Determine the (x, y) coordinate at the center of the cell enclosing the given text.  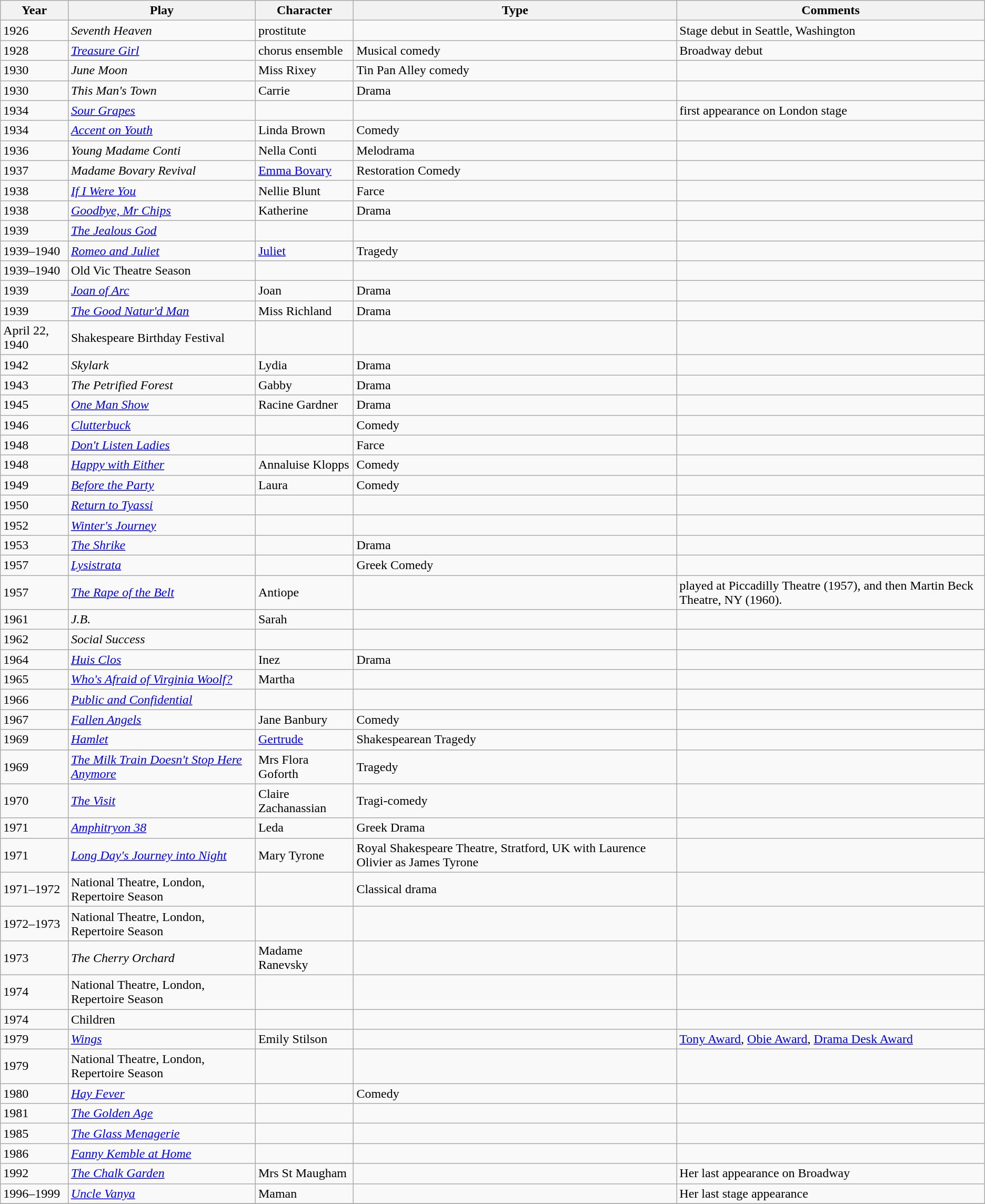
Amphitryon 38 (162, 828)
Katherine (304, 210)
Lysistrata (162, 565)
Mrs Flora Goforth (304, 767)
Inez (304, 660)
1949 (35, 485)
Fallen Angels (162, 720)
1996–1999 (35, 1193)
1973 (35, 957)
Happy with Either (162, 465)
Accent on Youth (162, 130)
J.B. (162, 620)
Mrs St Maugham (304, 1173)
1967 (35, 720)
April 22, 1940 (35, 338)
Annaluise Klopps (304, 465)
1928 (35, 50)
The Chalk Garden (162, 1173)
Children (162, 1019)
Shakespearean Tragedy (515, 740)
1937 (35, 170)
Gabby (304, 385)
Joan (304, 291)
1945 (35, 405)
Royal Shakespeare Theatre, Stratford, UK with Laurence Olivier as James Tyrone (515, 855)
Hamlet (162, 740)
Juliet (304, 251)
Public and Confidential (162, 700)
Comments (830, 11)
Goodbye, Mr Chips (162, 210)
Broadway debut (830, 50)
Long Day's Journey into Night (162, 855)
Year (35, 11)
Skylark (162, 365)
played at Piccadilly Theatre (1957), and then Martin Beck Theatre, NY (1960). (830, 592)
Racine Gardner (304, 405)
This Man's Town (162, 90)
1950 (35, 505)
Tragi-comedy (515, 801)
1972–1973 (35, 924)
Treasure Girl (162, 50)
Seventh Heaven (162, 31)
Huis Clos (162, 660)
Laura (304, 485)
Emma Bovary (304, 170)
Winter's Journey (162, 525)
1961 (35, 620)
The Rape of the Belt (162, 592)
Jane Banbury (304, 720)
1936 (35, 150)
Joan of Arc (162, 291)
Uncle Vanya (162, 1193)
chorus ensemble (304, 50)
1953 (35, 545)
Fanny Kemble at Home (162, 1154)
Greek Comedy (515, 565)
Nellie Blunt (304, 190)
1964 (35, 660)
Gertrude (304, 740)
1926 (35, 31)
1986 (35, 1154)
Antiope (304, 592)
Social Success (162, 640)
Greek Drama (515, 828)
1980 (35, 1094)
Who's Afraid of Virginia Woolf? (162, 680)
prostitute (304, 31)
Old Vic Theatre Season (162, 271)
1971–1972 (35, 889)
Stage debut in Seattle, Washington (830, 31)
Carrie (304, 90)
Linda Brown (304, 130)
1981 (35, 1114)
1985 (35, 1134)
The Petrified Forest (162, 385)
Hay Fever (162, 1094)
The Good Natur'd Man (162, 311)
Shakespeare Birthday Festival (162, 338)
The Glass Menagerie (162, 1134)
Lydia (304, 365)
1965 (35, 680)
Sarah (304, 620)
first appearance on London stage (830, 110)
The Jealous God (162, 230)
1942 (35, 365)
1966 (35, 700)
Tony Award, Obie Award, Drama Desk Award (830, 1039)
Play (162, 11)
Miss Richland (304, 311)
Maman (304, 1193)
Leda (304, 828)
Romeo and Juliet (162, 251)
One Man Show (162, 405)
Nella Conti (304, 150)
Madame Bovary Revival (162, 170)
Type (515, 11)
Don't Listen Ladies (162, 445)
The Shrike (162, 545)
Clutterbuck (162, 425)
Madame Ranevsky (304, 957)
Sour Grapes (162, 110)
1962 (35, 640)
Musical comedy (515, 50)
The Golden Age (162, 1114)
The Cherry Orchard (162, 957)
Tin Pan Alley comedy (515, 70)
The Visit (162, 801)
Character (304, 11)
Martha (304, 680)
Melodrama (515, 150)
If I Were You (162, 190)
Classical drama (515, 889)
Miss Rixey (304, 70)
June Moon (162, 70)
1952 (35, 525)
Her last appearance on Broadway (830, 1173)
Her last stage appearance (830, 1193)
1943 (35, 385)
Restoration Comedy (515, 170)
Emily Stilson (304, 1039)
Wings (162, 1039)
Claire Zachanassian (304, 801)
Mary Tyrone (304, 855)
Young Madame Conti (162, 150)
1946 (35, 425)
Return to Tyassi (162, 505)
Before the Party (162, 485)
1970 (35, 801)
The Milk Train Doesn't Stop Here Anymore (162, 767)
1992 (35, 1173)
